Detect which cell encompasses the target text, then output its [x, y] center coordinate. 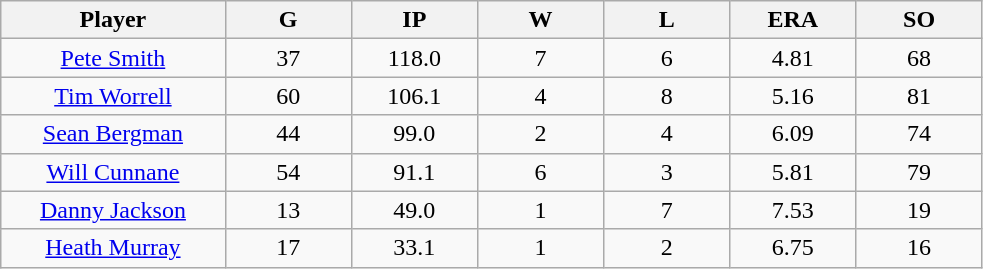
SO [919, 20]
79 [919, 172]
4.81 [793, 58]
Will Cunnane [113, 172]
5.16 [793, 96]
G [288, 20]
Danny Jackson [113, 210]
17 [288, 248]
8 [667, 96]
33.1 [414, 248]
19 [919, 210]
74 [919, 134]
7.53 [793, 210]
3 [667, 172]
54 [288, 172]
ERA [793, 20]
91.1 [414, 172]
6.75 [793, 248]
W [540, 20]
99.0 [414, 134]
Player [113, 20]
Sean Bergman [113, 134]
6.09 [793, 134]
16 [919, 248]
81 [919, 96]
49.0 [414, 210]
44 [288, 134]
13 [288, 210]
60 [288, 96]
IP [414, 20]
106.1 [414, 96]
Heath Murray [113, 248]
5.81 [793, 172]
Pete Smith [113, 58]
37 [288, 58]
118.0 [414, 58]
Tim Worrell [113, 96]
68 [919, 58]
L [667, 20]
